Return (x, y) of the center of cell containing provided text 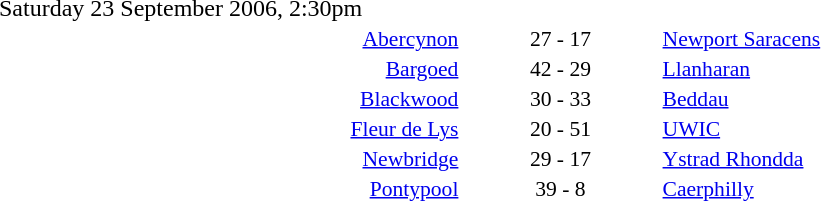
30 - 33 (560, 98)
29 - 17 (560, 158)
42 - 29 (560, 68)
20 - 51 (560, 128)
27 - 17 (560, 38)
